Return (X, Y) of the center of cell containing provided text 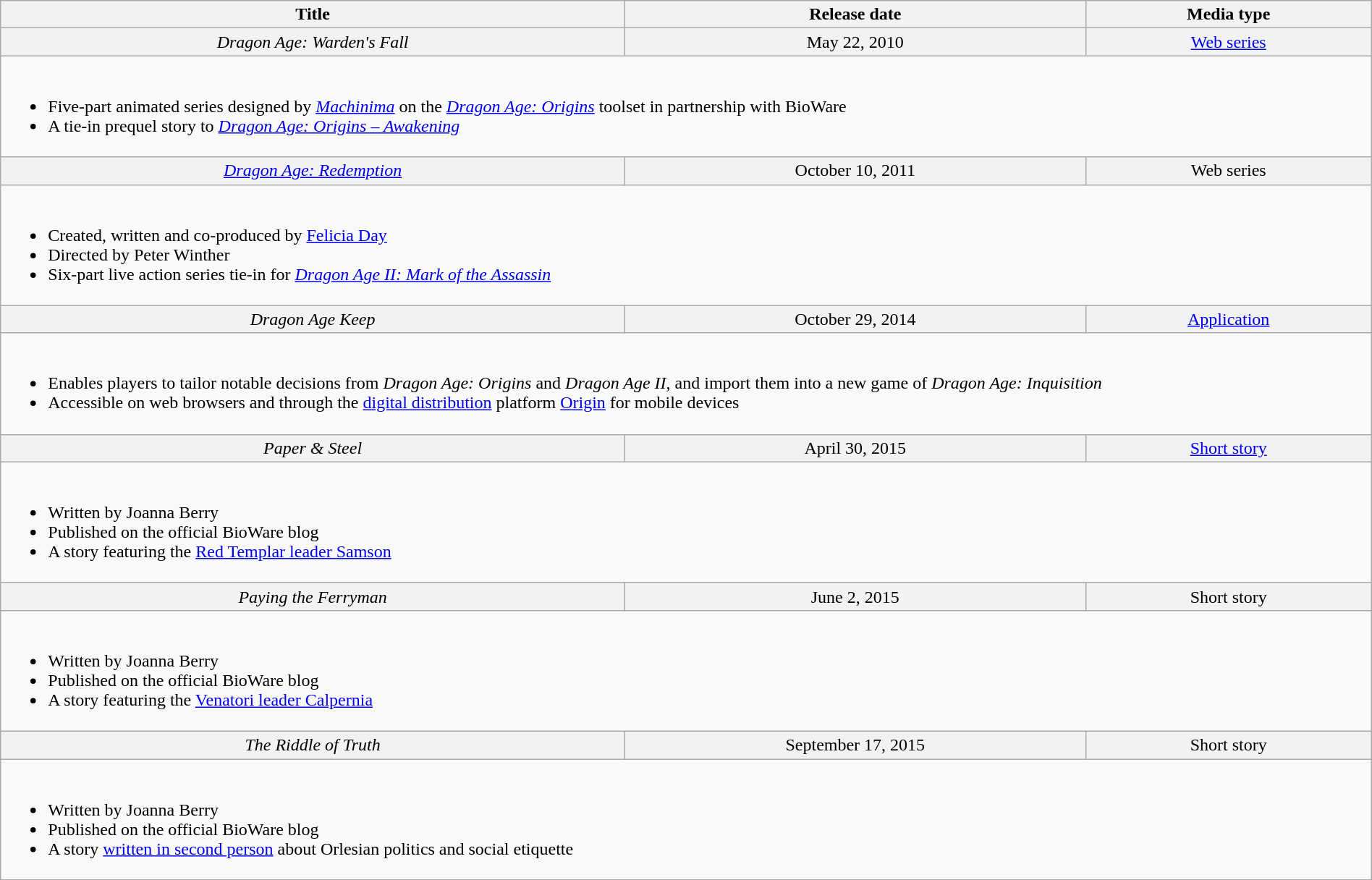
Application (1229, 319)
Title (313, 14)
April 30, 2015 (855, 448)
June 2, 2015 (855, 596)
Written by Joanna BerryPublished on the official BioWare blogA story featuring the Red Templar leader Samson (686, 522)
Created, written and co-produced by Felicia DayDirected by Peter WintherSix-part live action series tie-in for Dragon Age II: Mark of the Assassin (686, 245)
Written by Joanna BerryPublished on the official BioWare blogA story featuring the Venatori leader Calpernia (686, 670)
Paper & Steel (313, 448)
October 29, 2014 (855, 319)
Media type (1229, 14)
Dragon Age: Redemption (313, 171)
May 22, 2010 (855, 42)
September 17, 2015 (855, 745)
October 10, 2011 (855, 171)
Dragon Age: Warden's Fall (313, 42)
Release date (855, 14)
Paying the Ferryman (313, 596)
Dragon Age Keep (313, 319)
Written by Joanna BerryPublished on the official BioWare blogA story written in second person about Orlesian politics and social etiquette (686, 819)
The Riddle of Truth (313, 745)
